Find where the given text appears and provide that cell's center as [X, Y] coordinate. 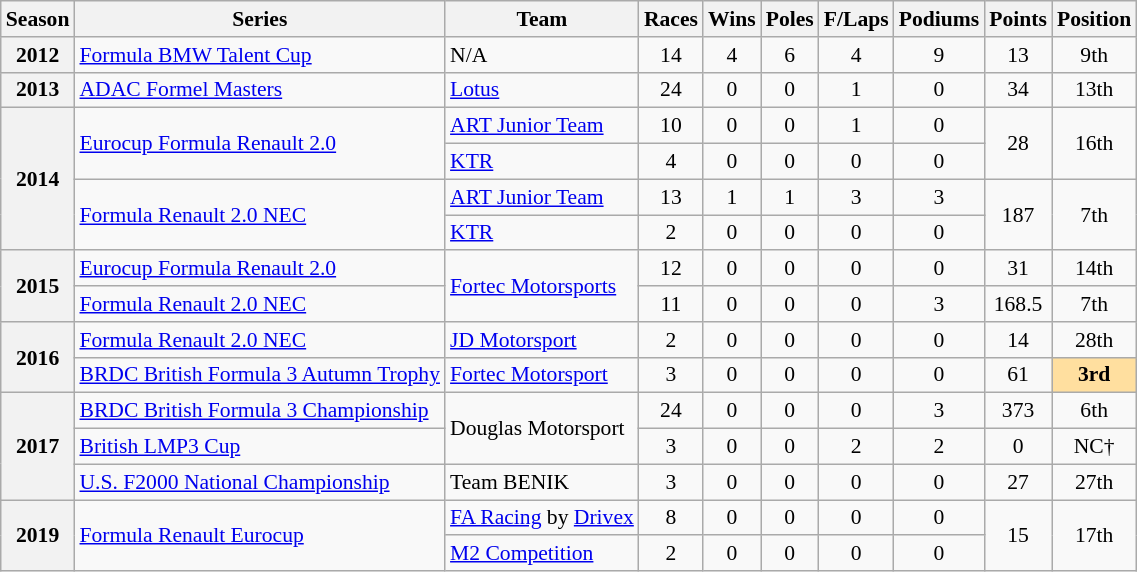
Fortec Motorsports [542, 286]
9th [1094, 55]
14th [1094, 269]
11 [671, 304]
BRDC British Formula 3 Autumn Trophy [260, 375]
6th [1094, 411]
10 [671, 126]
34 [1018, 90]
Formula Renault Eurocup [260, 536]
Fortec Motorsport [542, 375]
61 [1018, 375]
Position [1094, 19]
187 [1018, 214]
15 [1018, 536]
6 [790, 55]
JD Motorsport [542, 340]
373 [1018, 411]
Poles [790, 19]
Races [671, 19]
9 [940, 55]
Wins [732, 19]
27 [1018, 482]
Formula BMW Talent Cup [260, 55]
Series [260, 19]
13th [1094, 90]
28th [1094, 340]
Podiums [940, 19]
8 [671, 518]
28 [1018, 144]
Douglas Motorsport [542, 428]
3rd [1094, 375]
168.5 [1018, 304]
M2 Competition [542, 554]
Team [542, 19]
2019 [38, 536]
Lotus [542, 90]
FA Racing by Drivex [542, 518]
NC† [1094, 447]
2013 [38, 90]
12 [671, 269]
17th [1094, 536]
U.S. F2000 National Championship [260, 482]
British LMP3 Cup [260, 447]
2015 [38, 286]
N/A [542, 55]
Points [1018, 19]
2014 [38, 179]
2016 [38, 358]
BRDC British Formula 3 Championship [260, 411]
31 [1018, 269]
ADAC Formel Masters [260, 90]
F/Laps [856, 19]
Season [38, 19]
2012 [38, 55]
Team BENIK [542, 482]
16th [1094, 144]
2017 [38, 446]
27th [1094, 482]
